Detect which cell encompasses the target text, then output its (X, Y) center coordinate. 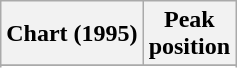
Peakposition (189, 34)
Chart (1995) (72, 34)
